Provide the (x, y) coordinate of the cell's center where the given text is located.  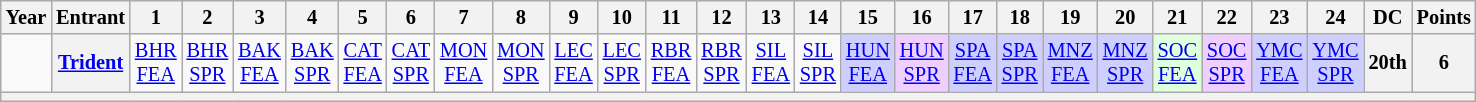
21 (1178, 17)
20 (1126, 17)
MNZSPR (1126, 63)
LECFEA (573, 63)
20th (1388, 63)
11 (671, 17)
BHRSPR (208, 63)
14 (818, 17)
2 (208, 17)
16 (922, 17)
BHRFEA (156, 63)
1 (156, 17)
CATFEA (363, 63)
8 (520, 17)
13 (771, 17)
DC (1388, 17)
24 (1335, 17)
7 (464, 17)
MNZFEA (1070, 63)
Year (26, 17)
LECSPR (622, 63)
15 (868, 17)
YMCSPR (1335, 63)
SOCSPR (1226, 63)
RBRSPR (721, 63)
YMCFEA (1279, 63)
19 (1070, 17)
SOCFEA (1178, 63)
SPAFEA (973, 63)
Trident (90, 63)
HUNFEA (868, 63)
9 (573, 17)
18 (1020, 17)
3 (260, 17)
Entrant (90, 17)
10 (622, 17)
12 (721, 17)
4 (312, 17)
BAKSPR (312, 63)
SILFEA (771, 63)
5 (363, 17)
17 (973, 17)
MONSPR (520, 63)
HUNSPR (922, 63)
MONFEA (464, 63)
BAKFEA (260, 63)
RBRFEA (671, 63)
SPASPR (1020, 63)
CATSPR (411, 63)
22 (1226, 17)
Points (1444, 17)
23 (1279, 17)
SILSPR (818, 63)
